Capture the cell that displays the provided text and extract its (x, y) central coordinate. 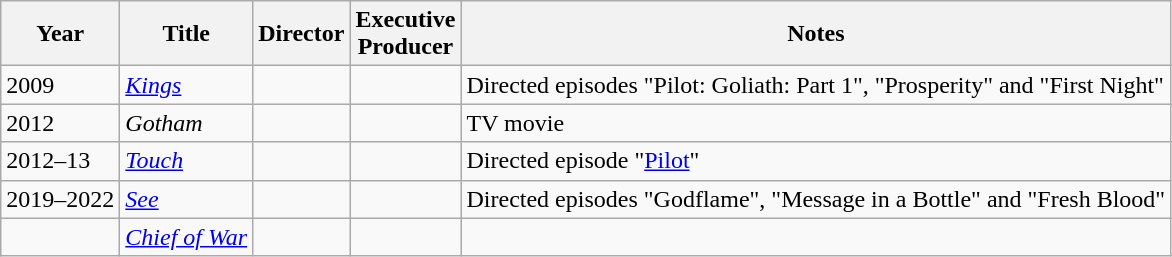
See (186, 199)
Director (302, 34)
Title (186, 34)
Kings (186, 85)
2012–13 (60, 161)
Notes (816, 34)
Gotham (186, 123)
Directed episodes "Pilot: Goliath: Part 1", "Prosperity" and "First Night" (816, 85)
TV movie (816, 123)
2019–2022 (60, 199)
Touch (186, 161)
ExecutiveProducer (406, 34)
2012 (60, 123)
Chief of War (186, 237)
2009 (60, 85)
Year (60, 34)
Directed episode "Pilot" (816, 161)
Directed episodes "Godflame", "Message in a Bottle" and "Fresh Blood" (816, 199)
